Capture the cell that displays the provided text and extract its [x, y] central coordinate. 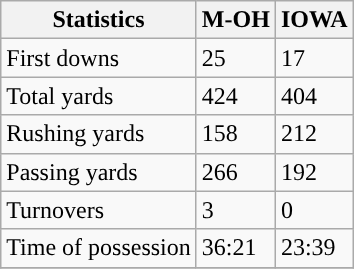
424 [236, 96]
212 [314, 134]
158 [236, 134]
IOWA [314, 20]
0 [314, 210]
Statistics [99, 20]
17 [314, 58]
192 [314, 172]
Turnovers [99, 210]
3 [236, 210]
266 [236, 172]
25 [236, 58]
36:21 [236, 248]
Time of possession [99, 248]
Total yards [99, 96]
M-OH [236, 20]
First downs [99, 58]
23:39 [314, 248]
Rushing yards [99, 134]
404 [314, 96]
Passing yards [99, 172]
